For the text-containing cell, return its midpoint in (x, y) coordinate format. 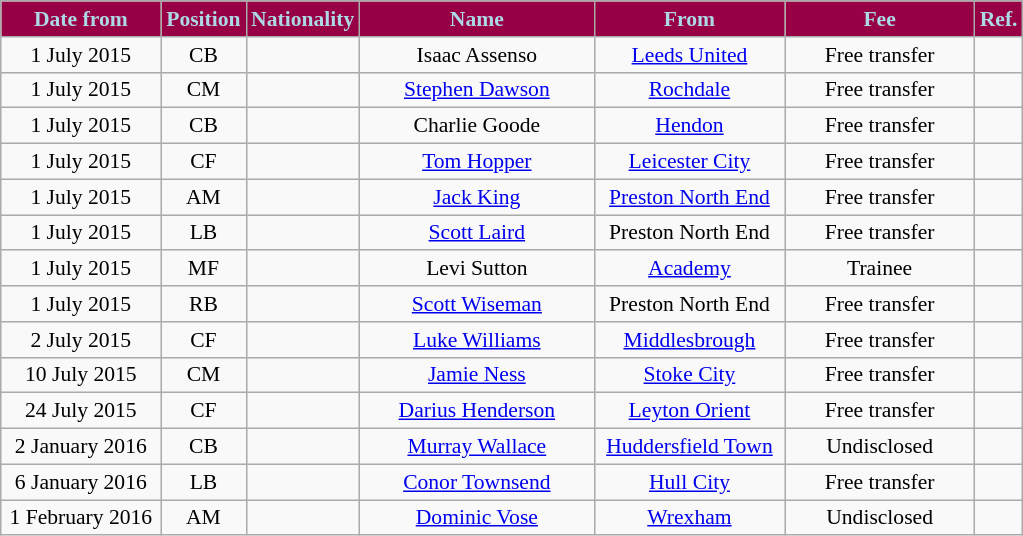
Huddersfield Town (689, 447)
Scott Wiseman (476, 304)
Date from (81, 19)
Levi Sutton (476, 269)
Murray Wallace (476, 447)
Leeds United (689, 55)
Name (476, 19)
Jack King (476, 197)
Leyton Orient (689, 411)
Hendon (689, 126)
Hull City (689, 482)
Dominic Vose (476, 518)
Luke Williams (476, 340)
1 February 2016 (81, 518)
Trainee (880, 269)
Middlesbrough (689, 340)
Conor Townsend (476, 482)
Isaac Assenso (476, 55)
Jamie Ness (476, 375)
Tom Hopper (476, 162)
Stephen Dawson (476, 90)
10 July 2015 (81, 375)
Rochdale (689, 90)
Nationality (302, 19)
24 July 2015 (81, 411)
Leicester City (689, 162)
From (689, 19)
Scott Laird (476, 233)
RB (204, 304)
Darius Henderson (476, 411)
2 July 2015 (81, 340)
2 January 2016 (81, 447)
Ref. (999, 19)
MF (204, 269)
Position (204, 19)
6 January 2016 (81, 482)
Charlie Goode (476, 126)
Wrexham (689, 518)
Fee (880, 19)
Stoke City (689, 375)
Academy (689, 269)
